Extract the [x, y] coordinate from the center of the cell holding the provided text.  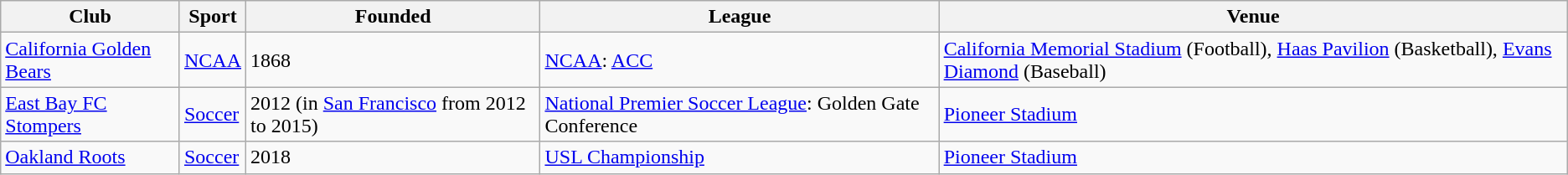
NCAA [213, 60]
USL Championship [740, 157]
Oakland Roots [90, 157]
Venue [1253, 17]
Sport [213, 17]
Club [90, 17]
California Golden Bears [90, 60]
Founded [394, 17]
2018 [394, 157]
1868 [394, 60]
California Memorial Stadium (Football), Haas Pavilion (Basketball), Evans Diamond (Baseball) [1253, 60]
National Premier Soccer League: Golden Gate Conference [740, 114]
NCAA: ACC [740, 60]
League [740, 17]
2012 (in San Francisco from 2012 to 2015) [394, 114]
East Bay FC Stompers [90, 114]
